Identify which cell holds the provided text, then report its [x, y] central coordinate. 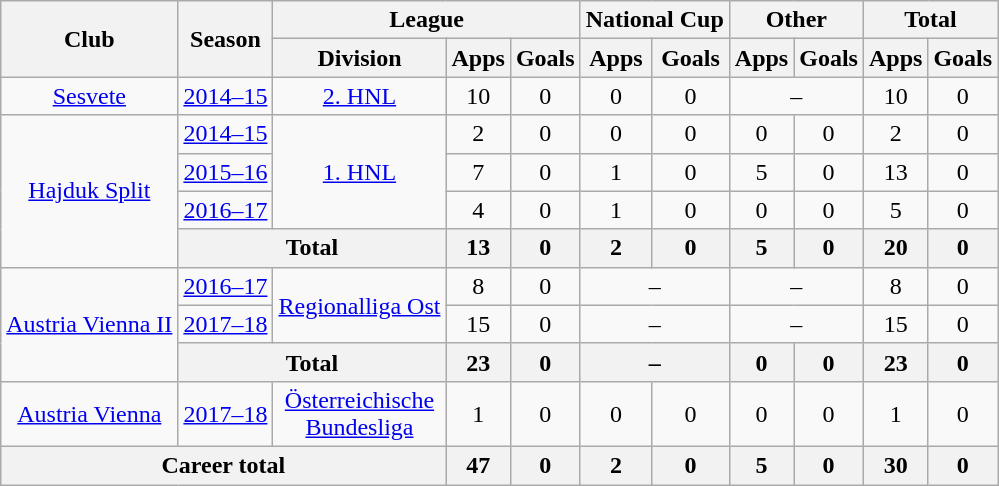
Club [90, 39]
7 [478, 172]
Regionalliga Ost [360, 305]
Austria Vienna II [90, 324]
47 [478, 465]
4 [478, 210]
Season [226, 39]
Other [796, 20]
1. HNL [360, 172]
ÖsterreichischeBundesliga [360, 414]
Career total [224, 465]
Austria Vienna [90, 414]
National Cup [654, 20]
2. HNL [360, 96]
Division [360, 58]
Hajduk Split [90, 191]
Sesvete [90, 96]
30 [895, 465]
League [426, 20]
20 [895, 248]
2015–16 [226, 172]
